Determine the (x, y) coordinate at the center of the cell enclosing the given text.  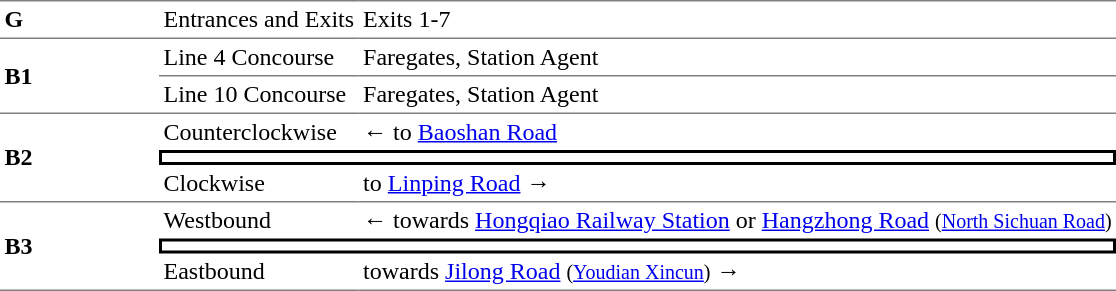
Line 4 Concourse (259, 58)
B2 (80, 158)
Westbound (259, 220)
Entrances and Exits (259, 20)
G (80, 20)
B3 (80, 246)
Clockwise (259, 184)
B1 (80, 76)
Line 10 Concourse (259, 95)
Counterclockwise (259, 132)
